Scan for the cell matching the given text and deliver its [X, Y] coordinate at center. 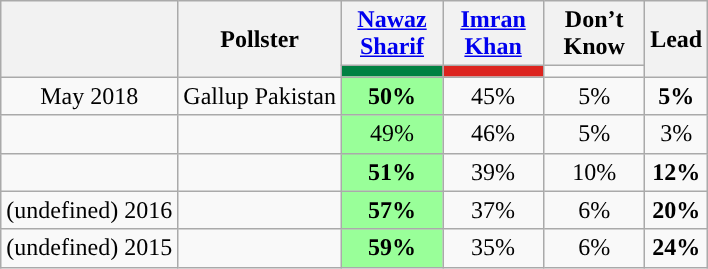
Imran Khan [494, 34]
Gallup Pakistan [260, 96]
57% [392, 210]
20% [676, 210]
3% [676, 134]
Nawaz Sharif [392, 34]
37% [494, 210]
39% [494, 172]
Lead [676, 39]
10% [594, 172]
49% [392, 134]
51% [392, 172]
35% [494, 248]
45% [494, 96]
May 2018 [90, 96]
12% [676, 172]
Don’t Know [594, 34]
Pollster [260, 39]
(undefined) 2016 [90, 210]
(undefined) 2015 [90, 248]
50% [392, 96]
59% [392, 248]
46% [494, 134]
24% [676, 248]
